Scan for the cell matching the given text and deliver its [x, y] coordinate at center. 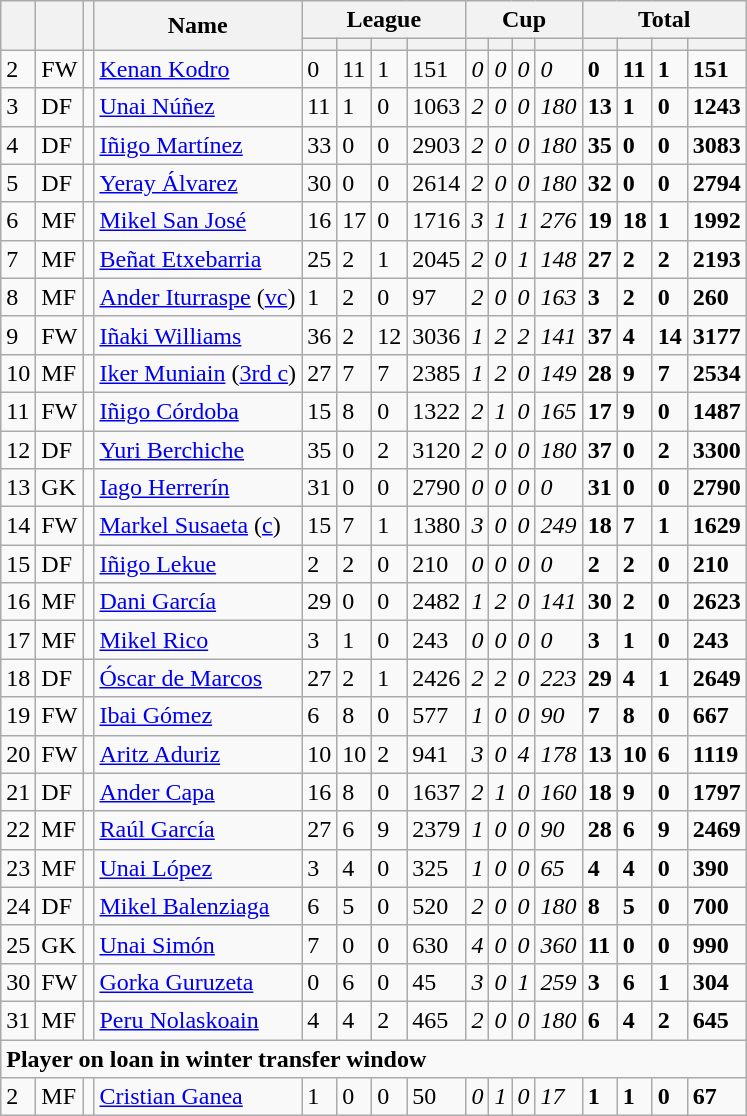
2903 [436, 145]
22 [18, 830]
33 [320, 145]
20 [18, 754]
1797 [716, 792]
50 [436, 1097]
2385 [436, 373]
Yeray Álvarez [198, 183]
1716 [436, 221]
36 [320, 335]
2193 [716, 259]
Kenan Kodro [198, 69]
Markel Susaeta (c) [198, 526]
21 [18, 792]
2534 [716, 373]
149 [558, 373]
Iñigo Córdoba [198, 411]
2426 [436, 678]
148 [558, 259]
Iñigo Lekue [198, 564]
Óscar de Marcos [198, 678]
2623 [716, 602]
65 [558, 868]
Ander Iturraspe (vc) [198, 297]
Mikel Balenziaga [198, 906]
667 [716, 716]
260 [716, 297]
Iago Herrerín [198, 488]
Dani García [198, 602]
178 [558, 754]
465 [436, 1020]
Gorka Guruzeta [198, 982]
Iñigo Martínez [198, 145]
645 [716, 1020]
Player on loan in winter transfer window [374, 1059]
3177 [716, 335]
Iker Muniain (3rd c) [198, 373]
Beñat Etxebarria [198, 259]
520 [436, 906]
2794 [716, 183]
390 [716, 868]
259 [558, 982]
163 [558, 297]
Cup [524, 20]
1119 [716, 754]
Peru Nolaskoain [198, 1020]
2469 [716, 830]
24 [18, 906]
630 [436, 944]
Cristian Ganea [198, 1097]
2482 [436, 602]
2614 [436, 183]
276 [558, 221]
2649 [716, 678]
67 [716, 1097]
2379 [436, 830]
Ander Capa [198, 792]
97 [436, 297]
1243 [716, 107]
Unai Núñez [198, 107]
32 [600, 183]
1637 [436, 792]
223 [558, 678]
Ibai Gómez [198, 716]
577 [436, 716]
45 [436, 982]
2045 [436, 259]
Iñaki Williams [198, 335]
Yuri Berchiche [198, 449]
Raúl García [198, 830]
3083 [716, 145]
160 [558, 792]
3120 [436, 449]
1380 [436, 526]
1487 [716, 411]
League [384, 20]
Mikel San José [198, 221]
1992 [716, 221]
165 [558, 411]
Unai Simón [198, 944]
3300 [716, 449]
Mikel Rico [198, 640]
249 [558, 526]
Name [198, 26]
Unai López [198, 868]
325 [436, 868]
Total [664, 20]
1063 [436, 107]
990 [716, 944]
Aritz Aduriz [198, 754]
23 [18, 868]
700 [716, 906]
3036 [436, 335]
360 [558, 944]
1322 [436, 411]
1629 [716, 526]
304 [716, 982]
941 [436, 754]
